Return [X, Y] of the center of cell containing provided text 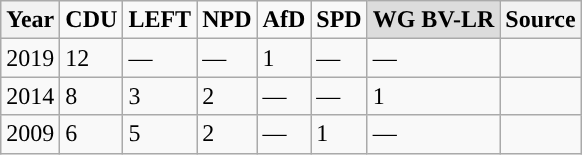
Source [540, 20]
2019 [30, 58]
WG BV-LR [434, 20]
12 [92, 58]
LEFT [160, 20]
8 [92, 96]
5 [160, 134]
Year [30, 20]
AfD [284, 20]
NPD [227, 20]
6 [92, 134]
SPD [339, 20]
CDU [92, 20]
3 [160, 96]
2009 [30, 134]
2014 [30, 96]
